Find where the given text appears and provide that cell's center as [X, Y] coordinate. 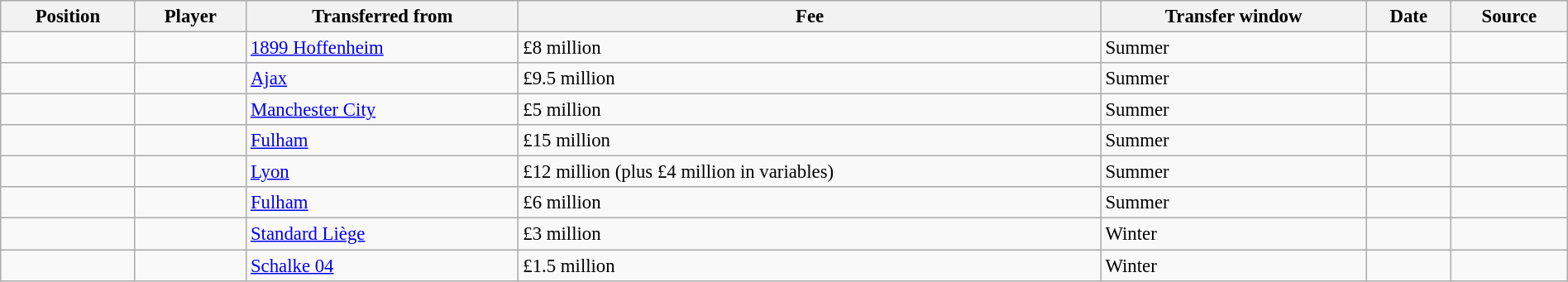
Date [1408, 17]
Player [190, 17]
Fee [810, 17]
£6 million [810, 203]
Ajax [382, 79]
Lyon [382, 172]
Transfer window [1234, 17]
£3 million [810, 234]
Schalke 04 [382, 265]
1899 Hoffenheim [382, 48]
Standard Liège [382, 234]
£15 million [810, 141]
£1.5 million [810, 265]
Manchester City [382, 110]
£9.5 million [810, 79]
Transferred from [382, 17]
Source [1508, 17]
£8 million [810, 48]
Position [68, 17]
£12 million (plus £4 million in variables) [810, 172]
£5 million [810, 110]
